Find where the given text appears and provide that cell's center as (x, y) coordinate. 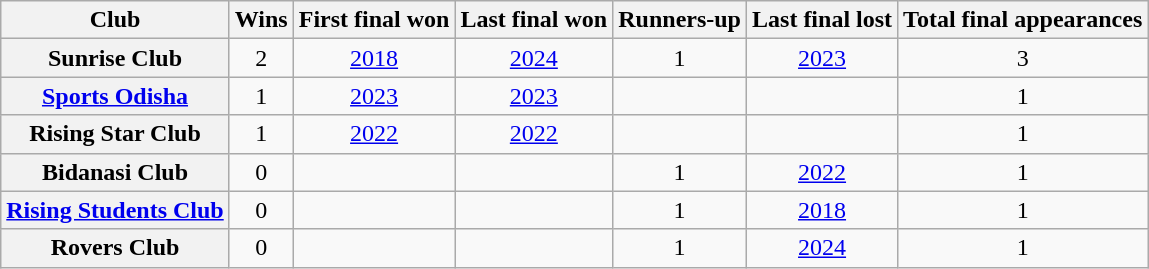
Last final won (534, 20)
Rising Star Club (115, 134)
3 (1023, 58)
Rovers Club (115, 248)
Runners-up (680, 20)
Sports Odisha (115, 96)
2 (261, 58)
Bidanasi Club (115, 172)
Rising Students Club (115, 210)
Club (115, 20)
Total final appearances (1023, 20)
Wins (261, 20)
First final won (374, 20)
Last final lost (822, 20)
Sunrise Club (115, 58)
